Scan for the cell matching the given text and deliver its (x, y) coordinate at center. 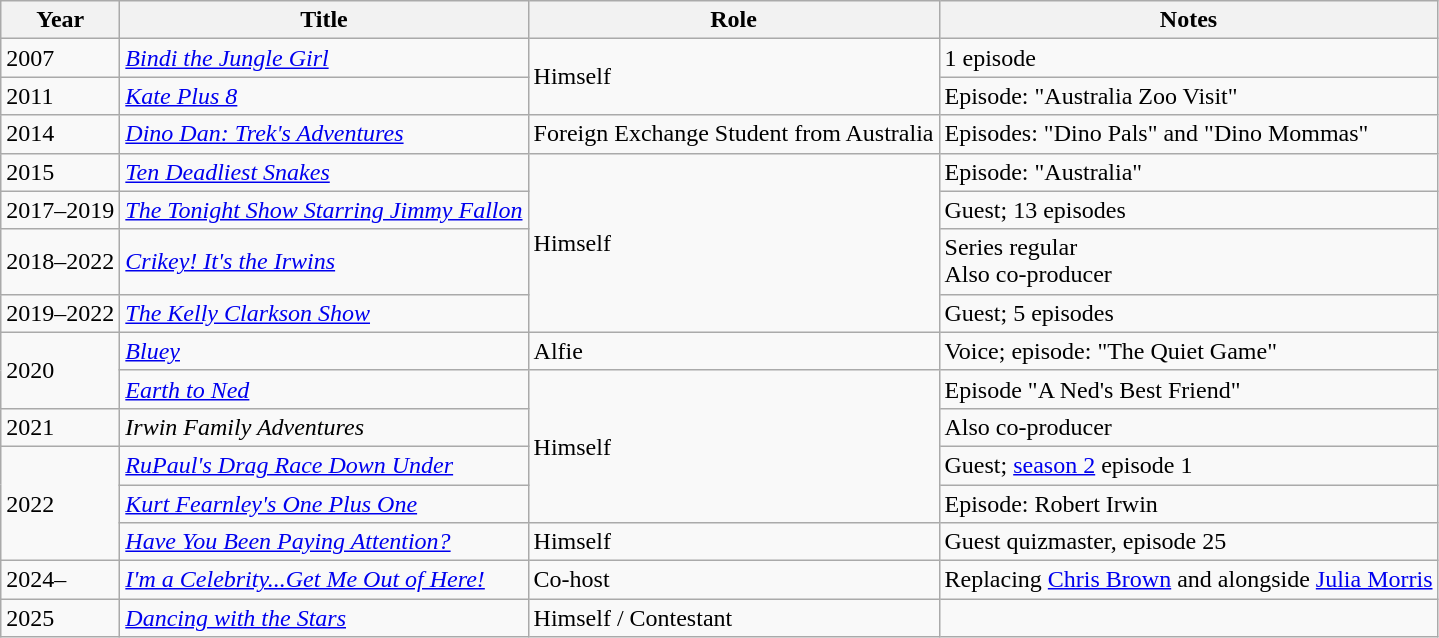
Dino Dan: Trek's Adventures (324, 134)
Also co-producer (1188, 427)
Series regularAlso co-producer (1188, 262)
Irwin Family Adventures (324, 427)
2020 (60, 370)
2015 (60, 172)
Guest quizmaster, episode 25 (1188, 542)
Episode: Robert Irwin (1188, 503)
Role (734, 20)
Voice; episode: "The Quiet Game" (1188, 351)
Episode: "Australia" (1188, 172)
RuPaul's Drag Race Down Under (324, 465)
2017–2019 (60, 210)
2018–2022 (60, 262)
Replacing Chris Brown and alongside Julia Morris (1188, 580)
Episode "A Ned's Best Friend" (1188, 389)
2021 (60, 427)
2007 (60, 58)
Crikey! It's the Irwins (324, 262)
2014 (60, 134)
Episode: "Australia Zoo Visit" (1188, 96)
Foreign Exchange Student from Australia (734, 134)
Himself / Contestant (734, 618)
The Tonight Show Starring Jimmy Fallon (324, 210)
Kate Plus 8 (324, 96)
Guest; 13 episodes (1188, 210)
2011 (60, 96)
Notes (1188, 20)
Dancing with the Stars (324, 618)
Co-host (734, 580)
2025 (60, 618)
Bluey (324, 351)
Kurt Fearnley's One Plus One (324, 503)
Ten Deadliest Snakes (324, 172)
The Kelly Clarkson Show (324, 313)
Title (324, 20)
2022 (60, 503)
2019–2022 (60, 313)
Guest; season 2 episode 1 (1188, 465)
Alfie (734, 351)
I'm a Celebrity...Get Me Out of Here! (324, 580)
Guest; 5 episodes (1188, 313)
Bindi the Jungle Girl (324, 58)
1 episode (1188, 58)
2024– (60, 580)
Episodes: "Dino Pals" and "Dino Mommas" (1188, 134)
Earth to Ned (324, 389)
Year (60, 20)
Have You Been Paying Attention? (324, 542)
